From the cell containing the given text, extract its center point as (x, y) coordinate. 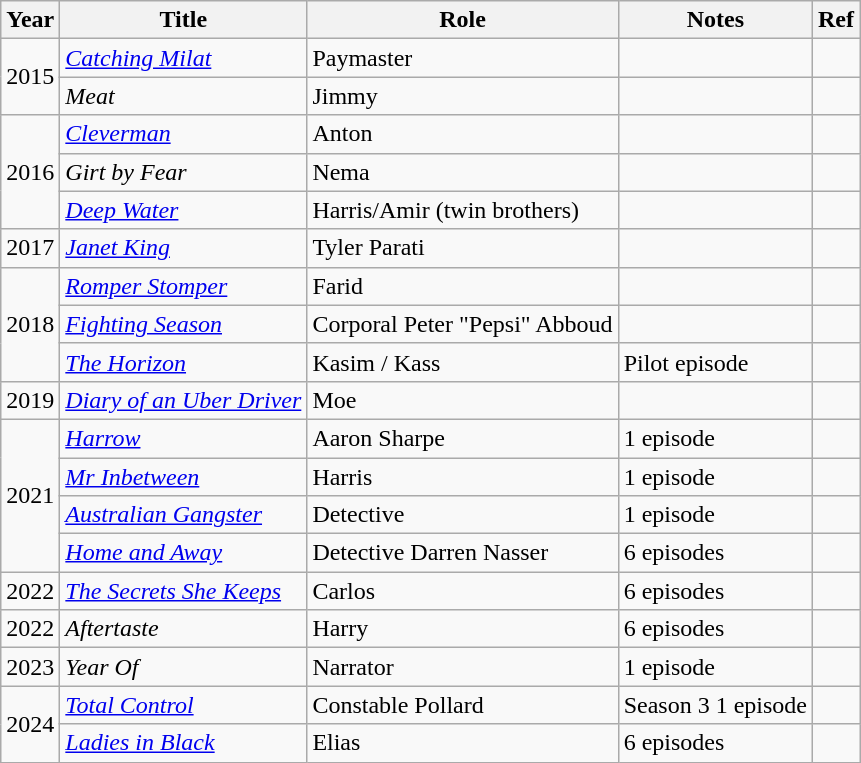
Diary of an Uber Driver (184, 400)
Harris/Amir (twin brothers) (462, 210)
Harry (462, 629)
2024 (30, 724)
2021 (30, 495)
Year Of (184, 667)
2018 (30, 324)
Corporal Peter "Pepsi" Abboud (462, 324)
Role (462, 20)
Romper Stomper (184, 286)
Aaron Sharpe (462, 438)
Janet King (184, 248)
Nema (462, 172)
Year (30, 20)
Home and Away (184, 553)
The Secrets She Keeps (184, 591)
Notes (715, 20)
Jimmy (462, 96)
Season 3 1 episode (715, 705)
Elias (462, 743)
Meat (184, 96)
Girt by Fear (184, 172)
Constable Pollard (462, 705)
Australian Gangster (184, 515)
Ladies in Black (184, 743)
2019 (30, 400)
The Horizon (184, 362)
Pilot episode (715, 362)
Anton (462, 134)
Title (184, 20)
Cleverman (184, 134)
Aftertaste (184, 629)
Catching Milat (184, 58)
Kasim / Kass (462, 362)
2016 (30, 172)
Ref (836, 20)
Harrow (184, 438)
Detective Darren Nasser (462, 553)
Carlos (462, 591)
Mr Inbetween (184, 477)
2023 (30, 667)
Paymaster (462, 58)
2017 (30, 248)
Detective (462, 515)
Harris (462, 477)
Deep Water (184, 210)
Tyler Parati (462, 248)
Narrator (462, 667)
Moe (462, 400)
Total Control (184, 705)
Farid (462, 286)
Fighting Season (184, 324)
2015 (30, 77)
